Return (X, Y) of the center of cell containing provided text 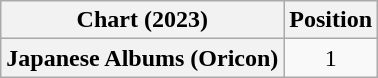
Position (331, 20)
Japanese Albums (Oricon) (142, 58)
1 (331, 58)
Chart (2023) (142, 20)
